Find where the given text appears and provide that cell's center as (x, y) coordinate. 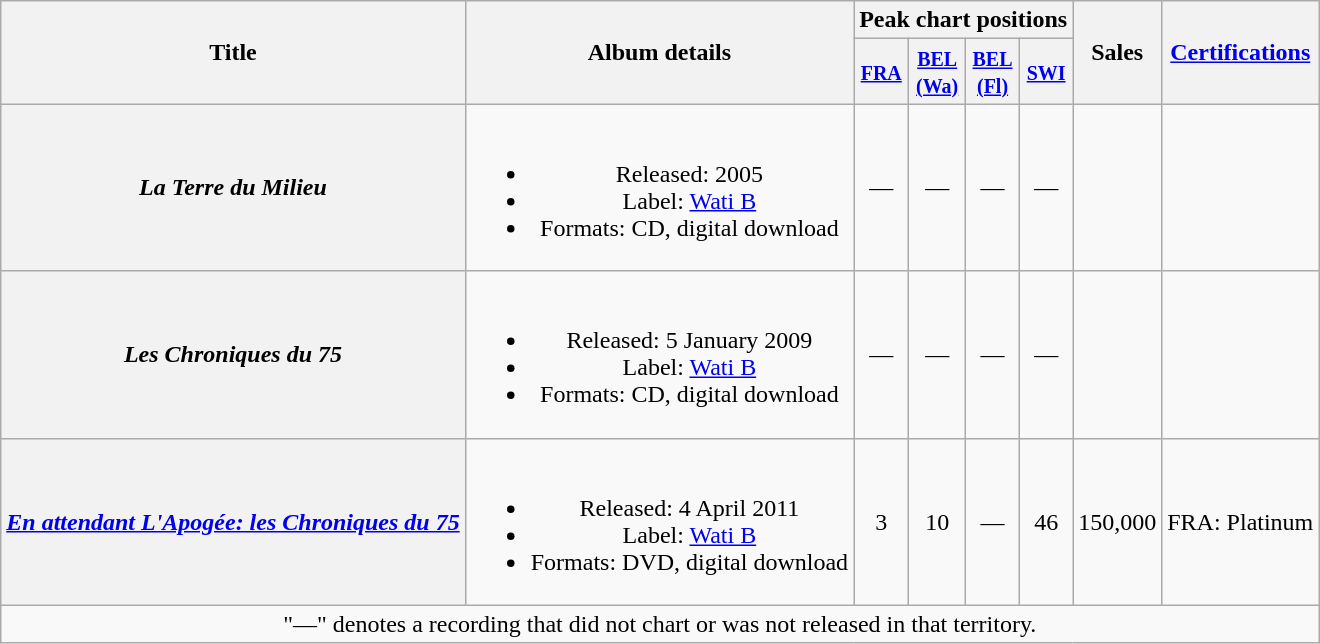
SWI (1046, 72)
La Terre du Milieu (233, 188)
46 (1046, 522)
Sales (1118, 52)
FRA (882, 72)
Released: 5 January 2009Label: Wati BFormats: CD, digital download (659, 354)
3 (882, 522)
Released: 4 April 2011Label: Wati BFormats: DVD, digital download (659, 522)
FRA: Platinum (1240, 522)
10 (938, 522)
Peak chart positions (964, 20)
BEL(Fl) (992, 72)
Released: 2005Label: Wati BFormats: CD, digital download (659, 188)
150,000 (1118, 522)
Album details (659, 52)
En attendant L'Apogée: les Chroniques du 75 (233, 522)
Certifications (1240, 52)
Title (233, 52)
"—" denotes a recording that did not chart or was not released in that territory. (660, 624)
Les Chroniques du 75 (233, 354)
BEL(Wa) (938, 72)
